Identify which cell holds the provided text, then report its (X, Y) central coordinate. 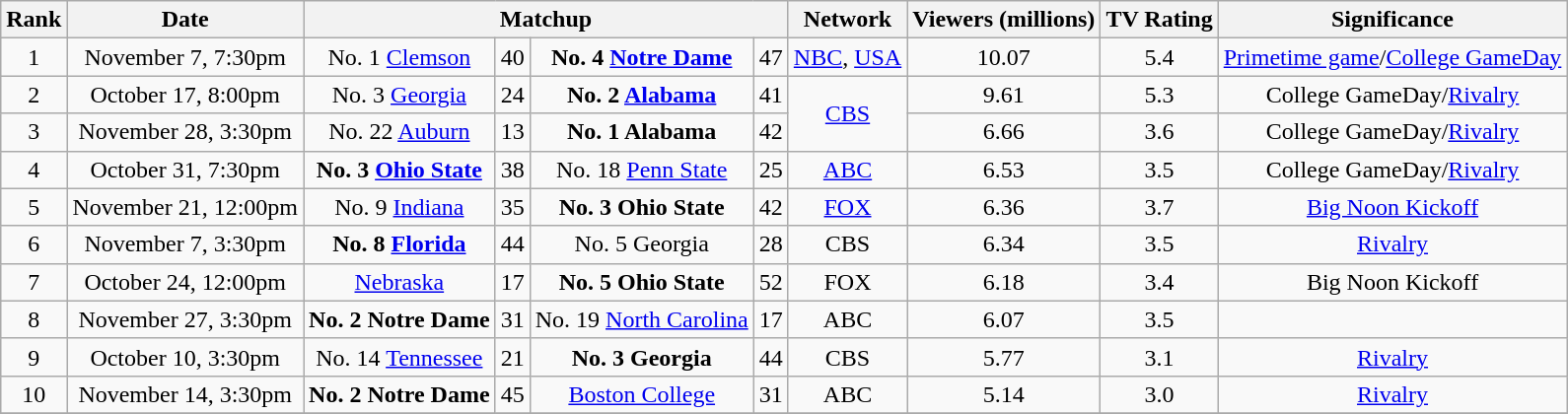
45 (513, 394)
TV Rating (1160, 20)
Primetime game/College GameDay (1392, 57)
NBC, USA (847, 57)
3.7 (1160, 207)
No. 19 North Carolina (641, 319)
28 (771, 244)
Date (185, 20)
9.61 (1004, 95)
6.36 (1004, 207)
No. 18 Penn State (641, 170)
5 (34, 207)
10 (34, 394)
6.18 (1004, 282)
No. 5 Georgia (641, 244)
3.6 (1160, 132)
52 (771, 282)
October 17, 8:00pm (185, 95)
13 (513, 132)
3.1 (1160, 357)
10.07 (1004, 57)
Boston College (641, 394)
November 21, 12:00pm (185, 207)
November 7, 3:30pm (185, 244)
3 (34, 132)
November 27, 3:30pm (185, 319)
No. 1 Clemson (400, 57)
No. 2 Alabama (641, 95)
No. 14 Tennessee (400, 357)
No. 5 Ohio State (641, 282)
November 14, 3:30pm (185, 394)
3.0 (1160, 394)
October 24, 12:00pm (185, 282)
6.34 (1004, 244)
5.4 (1160, 57)
No. 9 Indiana (400, 207)
6.66 (1004, 132)
Significance (1392, 20)
7 (34, 282)
5.3 (1160, 95)
No. 22 Auburn (400, 132)
3.4 (1160, 282)
2 (34, 95)
6.53 (1004, 170)
25 (771, 170)
October 31, 7:30pm (185, 170)
35 (513, 207)
40 (513, 57)
November 7, 7:30pm (185, 57)
4 (34, 170)
38 (513, 170)
8 (34, 319)
November 28, 3:30pm (185, 132)
Matchup (546, 20)
No. 4 Notre Dame (641, 57)
5.14 (1004, 394)
9 (34, 357)
5.77 (1004, 357)
24 (513, 95)
6.07 (1004, 319)
No. 1 Alabama (641, 132)
1 (34, 57)
21 (513, 357)
47 (771, 57)
41 (771, 95)
October 10, 3:30pm (185, 357)
Network (847, 20)
Rank (34, 20)
Nebraska (400, 282)
Viewers (millions) (1004, 20)
No. 8 Florida (400, 244)
6 (34, 244)
